Scan for the cell matching the given text and deliver its [x, y] coordinate at center. 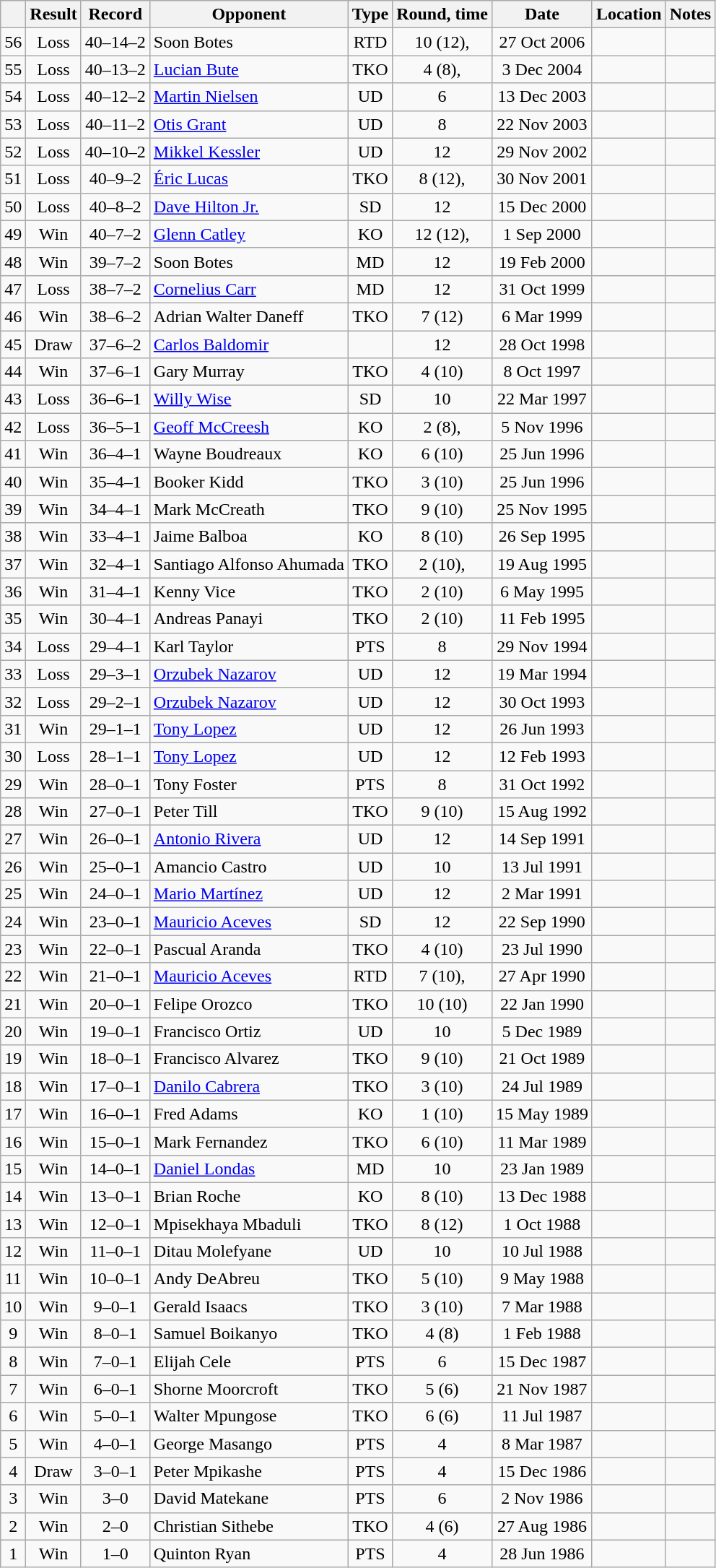
Geoff McCreesh [248, 427]
24 Jul 1989 [541, 1086]
39–7–2 [115, 261]
Daniel Londas [248, 1169]
Peter Mpikashe [248, 1471]
Brian Roche [248, 1196]
29–3–1 [115, 674]
Gerald Isaacs [248, 1307]
12 (12), [442, 234]
54 [13, 97]
7 (10), [442, 976]
4–0–1 [115, 1444]
10 (10) [442, 1004]
David Matekane [248, 1499]
7 (12) [442, 316]
4 (8) [442, 1334]
23 [13, 949]
6 (6) [442, 1416]
48 [13, 261]
9–0–1 [115, 1307]
4 (6) [442, 1526]
Amancio Castro [248, 867]
26 Sep 1995 [541, 537]
38–7–2 [115, 289]
34 [13, 646]
21 [13, 1004]
15 Dec 1986 [541, 1471]
11–0–1 [115, 1252]
20–0–1 [115, 1004]
22 Nov 2003 [541, 124]
22 Sep 1990 [541, 922]
15 Dec 1987 [541, 1361]
9 [13, 1334]
11 Feb 1995 [541, 619]
11 Mar 1989 [541, 1141]
46 [13, 316]
29 Nov 2002 [541, 152]
Jaime Balboa [248, 537]
2 [13, 1526]
5 (10) [442, 1279]
3–0–1 [115, 1471]
Andy DeAbreu [248, 1279]
34–4–1 [115, 509]
42 [13, 427]
Elijah Cele [248, 1361]
39 [13, 509]
Willy Wise [248, 399]
35–4–1 [115, 482]
5 Nov 1996 [541, 427]
8 Mar 1987 [541, 1444]
53 [13, 124]
24 [13, 922]
Gary Murray [248, 372]
52 [13, 152]
2 (10), [442, 564]
12–0–1 [115, 1224]
1–0 [115, 1554]
37–6–2 [115, 345]
37–6–1 [115, 372]
55 [13, 69]
40–8–2 [115, 207]
12 Feb 1993 [541, 756]
32–4–1 [115, 564]
44 [13, 372]
Mark McCreath [248, 509]
20 [13, 1031]
Wayne Boudreaux [248, 454]
6 Mar 1999 [541, 316]
22 Jan 1990 [541, 1004]
29 Nov 1994 [541, 646]
15 Dec 2000 [541, 207]
27–0–1 [115, 812]
40–14–2 [115, 42]
Opponent [248, 14]
31–4–1 [115, 592]
Mikkel Kessler [248, 152]
28 [13, 812]
19 [13, 1059]
28 Oct 1998 [541, 345]
7 Mar 1988 [541, 1307]
10 Jul 1988 [541, 1252]
24–0–1 [115, 894]
Danilo Cabrera [248, 1086]
13–0–1 [115, 1196]
26 [13, 867]
Peter Till [248, 812]
31 [13, 729]
2–0 [115, 1526]
33–4–1 [115, 537]
Francisco Alvarez [248, 1059]
27 Aug 1986 [541, 1526]
Carlos Baldomir [248, 345]
14 [13, 1196]
3–0 [115, 1499]
31 Oct 1992 [541, 784]
Felipe Orozco [248, 1004]
2 (8), [442, 427]
15 Aug 1992 [541, 812]
13 Dec 2003 [541, 97]
16 [13, 1141]
17 [13, 1114]
8 Oct 1997 [541, 372]
Quinton Ryan [248, 1554]
16–0–1 [115, 1114]
Date [541, 14]
10–0–1 [115, 1279]
1 Oct 1988 [541, 1224]
29–2–1 [115, 701]
38 [13, 537]
14 Sep 1991 [541, 839]
14–0–1 [115, 1169]
15 May 1989 [541, 1114]
51 [13, 179]
40–12–2 [115, 97]
Type [370, 14]
Ditau Molefyane [248, 1252]
Fred Adams [248, 1114]
Adrian Walter Daneff [248, 316]
5 [13, 1444]
7 [13, 1389]
18–0–1 [115, 1059]
23 Jul 1990 [541, 949]
40–9–2 [115, 179]
33 [13, 674]
23–0–1 [115, 922]
36–5–1 [115, 427]
40–7–2 [115, 234]
Martin Nielsen [248, 97]
9 May 1988 [541, 1279]
5 Dec 1989 [541, 1031]
8 (12), [442, 179]
49 [13, 234]
56 [13, 42]
22 [13, 976]
27 [13, 839]
25–0–1 [115, 867]
23 Jan 1989 [541, 1169]
1 [13, 1554]
19 Mar 1994 [541, 674]
10 (12), [442, 42]
40–13–2 [115, 69]
30 [13, 756]
27 Apr 1990 [541, 976]
17–0–1 [115, 1086]
Dave Hilton Jr. [248, 207]
Mpisekhaya Mbaduli [248, 1224]
1 (10) [442, 1114]
Result [53, 14]
Kenny Vice [248, 592]
7–0–1 [115, 1361]
8–0–1 [115, 1334]
Walter Mpungose [248, 1416]
40–11–2 [115, 124]
19 Aug 1995 [541, 564]
6 May 1995 [541, 592]
50 [13, 207]
19–0–1 [115, 1031]
Andreas Panayi [248, 619]
Cornelius Carr [248, 289]
40–10–2 [115, 152]
31 Oct 1999 [541, 289]
30 Oct 1993 [541, 701]
Christian Sithebe [248, 1526]
8 (12) [442, 1224]
Tony Foster [248, 784]
40 [13, 482]
Record [115, 14]
28–0–1 [115, 784]
22–0–1 [115, 949]
1 Feb 1988 [541, 1334]
27 Oct 2006 [541, 42]
5–0–1 [115, 1416]
35 [13, 619]
Glenn Catley [248, 234]
13 Jul 1991 [541, 867]
Location [629, 14]
36–6–1 [115, 399]
36–4–1 [115, 454]
Mario Martínez [248, 894]
43 [13, 399]
29 [13, 784]
37 [13, 564]
30–4–1 [115, 619]
21 Nov 1987 [541, 1389]
25 [13, 894]
25 Nov 1995 [541, 509]
Round, time [442, 14]
15–0–1 [115, 1141]
4 (8), [442, 69]
Mark Fernandez [248, 1141]
47 [13, 289]
38–6–2 [115, 316]
George Masango [248, 1444]
30 Nov 2001 [541, 179]
3 Dec 2004 [541, 69]
21–0–1 [115, 976]
29–1–1 [115, 729]
3 [13, 1499]
Shorne Moorcroft [248, 1389]
Booker Kidd [248, 482]
Santiago Alfonso Ahumada [248, 564]
15 [13, 1169]
6–0–1 [115, 1389]
19 Feb 2000 [541, 261]
26–0–1 [115, 839]
5 (6) [442, 1389]
18 [13, 1086]
1 Sep 2000 [541, 234]
11 [13, 1279]
32 [13, 701]
21 Oct 1989 [541, 1059]
28–1–1 [115, 756]
28 Jun 1986 [541, 1554]
36 [13, 592]
45 [13, 345]
2 Nov 1986 [541, 1499]
Karl Taylor [248, 646]
22 Mar 1997 [541, 399]
Pascual Aranda [248, 949]
13 [13, 1224]
Éric Lucas [248, 179]
11 Jul 1987 [541, 1416]
Notes [690, 14]
41 [13, 454]
Otis Grant [248, 124]
Samuel Boikanyo [248, 1334]
26 Jun 1993 [541, 729]
2 Mar 1991 [541, 894]
Lucian Bute [248, 69]
Francisco Ortiz [248, 1031]
13 Dec 1988 [541, 1196]
29–4–1 [115, 646]
Antonio Rivera [248, 839]
